Identify which cell holds the provided text, then report its (x, y) central coordinate. 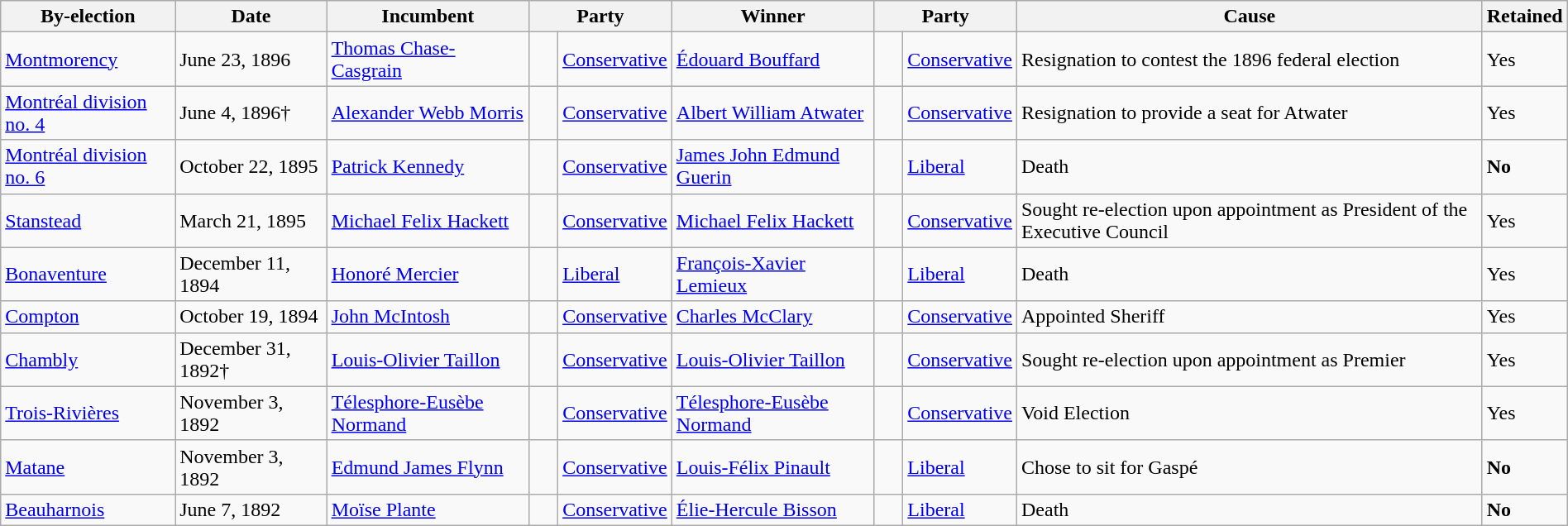
Patrick Kennedy (428, 167)
Montmorency (88, 60)
Chambly (88, 359)
Bonaventure (88, 275)
June 23, 1896 (251, 60)
March 21, 1895 (251, 220)
Sought re-election upon appointment as Premier (1249, 359)
John McIntosh (428, 317)
June 7, 1892 (251, 509)
Édouard Bouffard (772, 60)
James John Edmund Guerin (772, 167)
Incumbent (428, 17)
Élie-Hercule Bisson (772, 509)
Moïse Plante (428, 509)
Void Election (1249, 414)
Resignation to contest the 1896 federal election (1249, 60)
Montréal division no. 6 (88, 167)
Sought re-election upon appointment as President of the Executive Council (1249, 220)
Resignation to provide a seat for Atwater (1249, 112)
Honoré Mercier (428, 275)
François-Xavier Lemieux (772, 275)
Thomas Chase-Casgrain (428, 60)
By-election (88, 17)
Cause (1249, 17)
December 11, 1894 (251, 275)
Chose to sit for Gaspé (1249, 466)
October 22, 1895 (251, 167)
Alexander Webb Morris (428, 112)
Trois-Rivières (88, 414)
Appointed Sheriff (1249, 317)
Matane (88, 466)
Albert William Atwater (772, 112)
October 19, 1894 (251, 317)
Stanstead (88, 220)
Beauharnois (88, 509)
June 4, 1896† (251, 112)
Winner (772, 17)
Date (251, 17)
Charles McClary (772, 317)
Edmund James Flynn (428, 466)
Montréal division no. 4 (88, 112)
Louis-Félix Pinault (772, 466)
Retained (1525, 17)
Compton (88, 317)
December 31, 1892† (251, 359)
